Extract the (X, Y) coordinate from the center of the cell holding the provided text.  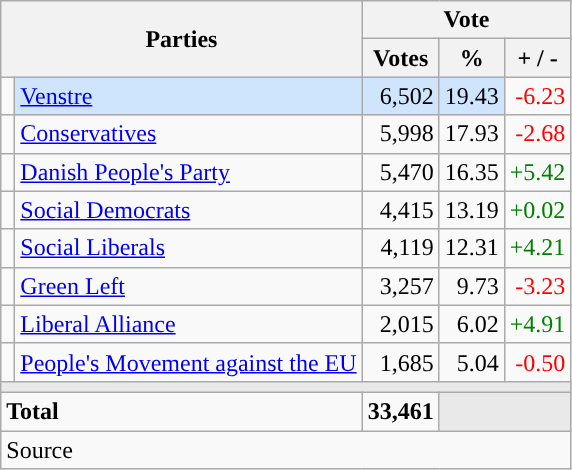
16.35 (472, 172)
Votes (400, 58)
13.19 (472, 210)
-6.23 (538, 96)
3,257 (400, 286)
33,461 (400, 411)
Green Left (188, 286)
Social Liberals (188, 248)
1,685 (400, 362)
12.31 (472, 248)
6.02 (472, 324)
Liberal Alliance (188, 324)
5,470 (400, 172)
+4.91 (538, 324)
% (472, 58)
19.43 (472, 96)
4,119 (400, 248)
17.93 (472, 134)
Social Democrats (188, 210)
9.73 (472, 286)
-0.50 (538, 362)
5,998 (400, 134)
-2.68 (538, 134)
Source (286, 449)
6,502 (400, 96)
+4.21 (538, 248)
+5.42 (538, 172)
+0.02 (538, 210)
Total (182, 411)
4,415 (400, 210)
-3.23 (538, 286)
Conservatives (188, 134)
+ / - (538, 58)
2,015 (400, 324)
Venstre (188, 96)
People's Movement against the EU (188, 362)
5.04 (472, 362)
Danish People's Party (188, 172)
Parties (182, 39)
Vote (466, 20)
